Return the (x, y) coordinate for the center point of the cell that contains the specified text.  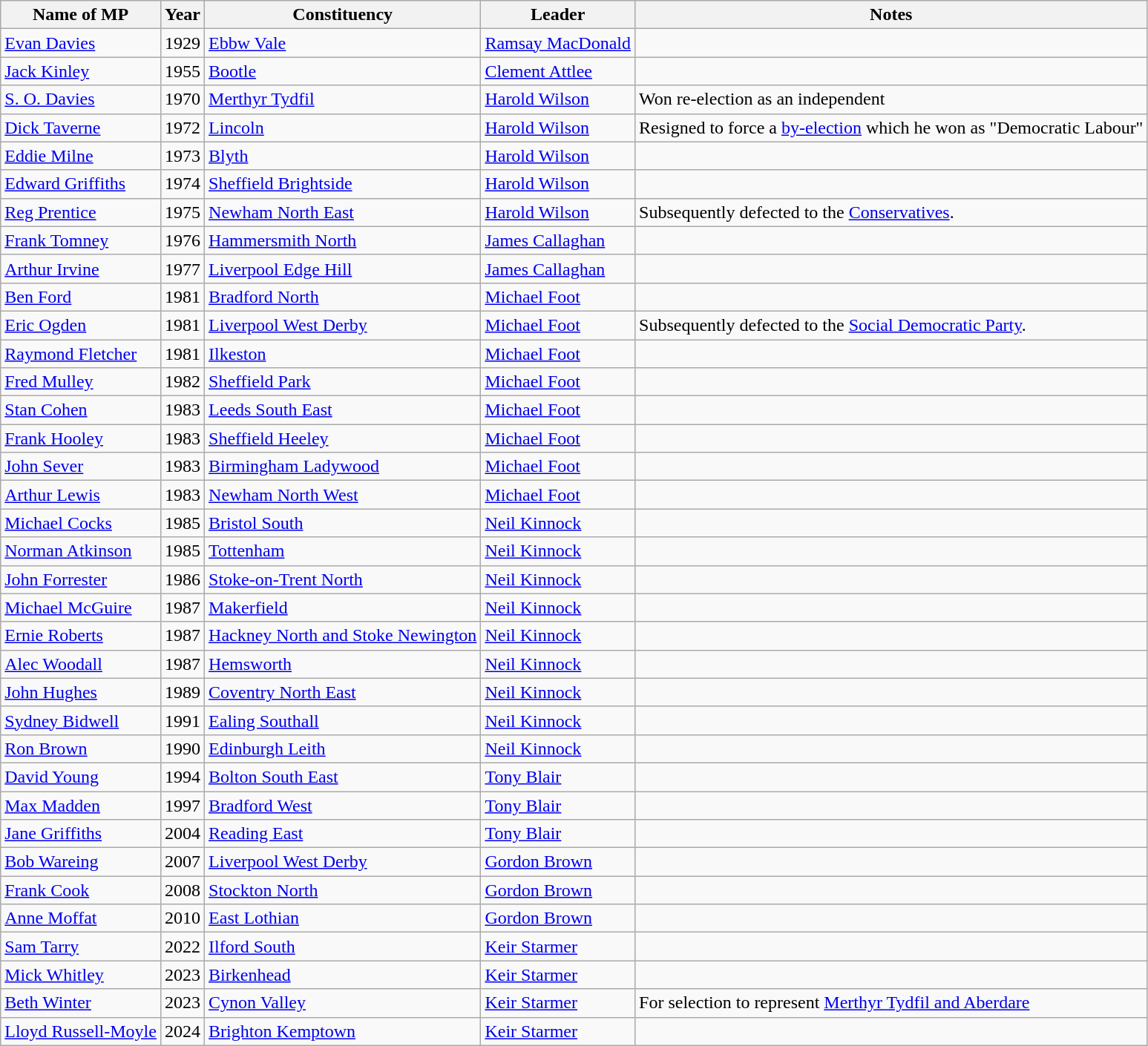
Cynon Valley (343, 1003)
Fred Mulley (81, 382)
Anne Moffat (81, 918)
Jack Kinley (81, 71)
Frank Tomney (81, 240)
Blyth (343, 156)
2004 (183, 834)
1977 (183, 269)
Dick Taverne (81, 128)
Sheffield Brightside (343, 184)
Arthur Irvine (81, 269)
Newham North West (343, 495)
Arthur Lewis (81, 495)
Makerfield (343, 608)
1989 (183, 692)
1986 (183, 579)
Eric Ogden (81, 325)
Raymond Fletcher (81, 354)
Ramsay MacDonald (558, 43)
Ebbw Vale (343, 43)
Bootle (343, 71)
2022 (183, 947)
John Hughes (81, 692)
1974 (183, 184)
1973 (183, 156)
Jane Griffiths (81, 834)
1970 (183, 99)
Ben Ford (81, 297)
Bob Wareing (81, 862)
Reg Prentice (81, 212)
Tottenham (343, 551)
S. O. Davies (81, 99)
Edinburgh Leith (343, 749)
Stockton North (343, 890)
Eddie Milne (81, 156)
Stoke-on-Trent North (343, 579)
Resigned to force a by-election which he won as "Democratic Labour" (891, 128)
Ilkeston (343, 354)
Merthyr Tydfil (343, 99)
Liverpool Edge Hill (343, 269)
1982 (183, 382)
1929 (183, 43)
1990 (183, 749)
Frank Cook (81, 890)
Year (183, 15)
East Lothian (343, 918)
1975 (183, 212)
2008 (183, 890)
Beth Winter (81, 1003)
Bristol South (343, 523)
2010 (183, 918)
Sam Tarry (81, 947)
Name of MP (81, 15)
Bradford West (343, 805)
Sheffield Park (343, 382)
Clement Attlee (558, 71)
Frank Hooley (81, 438)
2007 (183, 862)
John Forrester (81, 579)
Sheffield Heeley (343, 438)
Ilford South (343, 947)
David Young (81, 777)
1991 (183, 720)
1955 (183, 71)
Ernie Roberts (81, 636)
Edward Griffiths (81, 184)
Ron Brown (81, 749)
Birkenhead (343, 975)
Coventry North East (343, 692)
Hemsworth (343, 664)
Max Madden (81, 805)
Norman Atkinson (81, 551)
Leader (558, 15)
Stan Cohen (81, 410)
Mick Whitley (81, 975)
Bolton South East (343, 777)
Won re-election as an independent (891, 99)
John Sever (81, 467)
Lloyd Russell-Moyle (81, 1031)
Ealing Southall (343, 720)
Michael McGuire (81, 608)
1976 (183, 240)
Leeds South East (343, 410)
Michael Cocks (81, 523)
Newham North East (343, 212)
Lincoln (343, 128)
Constituency (343, 15)
Subsequently defected to the Conservatives. (891, 212)
Hammersmith North (343, 240)
For selection to represent Merthyr Tydfil and Aberdare (891, 1003)
Hackney North and Stoke Newington (343, 636)
Birmingham Ladywood (343, 467)
2024 (183, 1031)
Evan Davies (81, 43)
Notes (891, 15)
1997 (183, 805)
Bradford North (343, 297)
Alec Woodall (81, 664)
1994 (183, 777)
1972 (183, 128)
Reading East (343, 834)
Sydney Bidwell (81, 720)
Subsequently defected to the Social Democratic Party. (891, 325)
Brighton Kemptown (343, 1031)
